Locate the cell with the specified text and output its [X, Y] center coordinate. 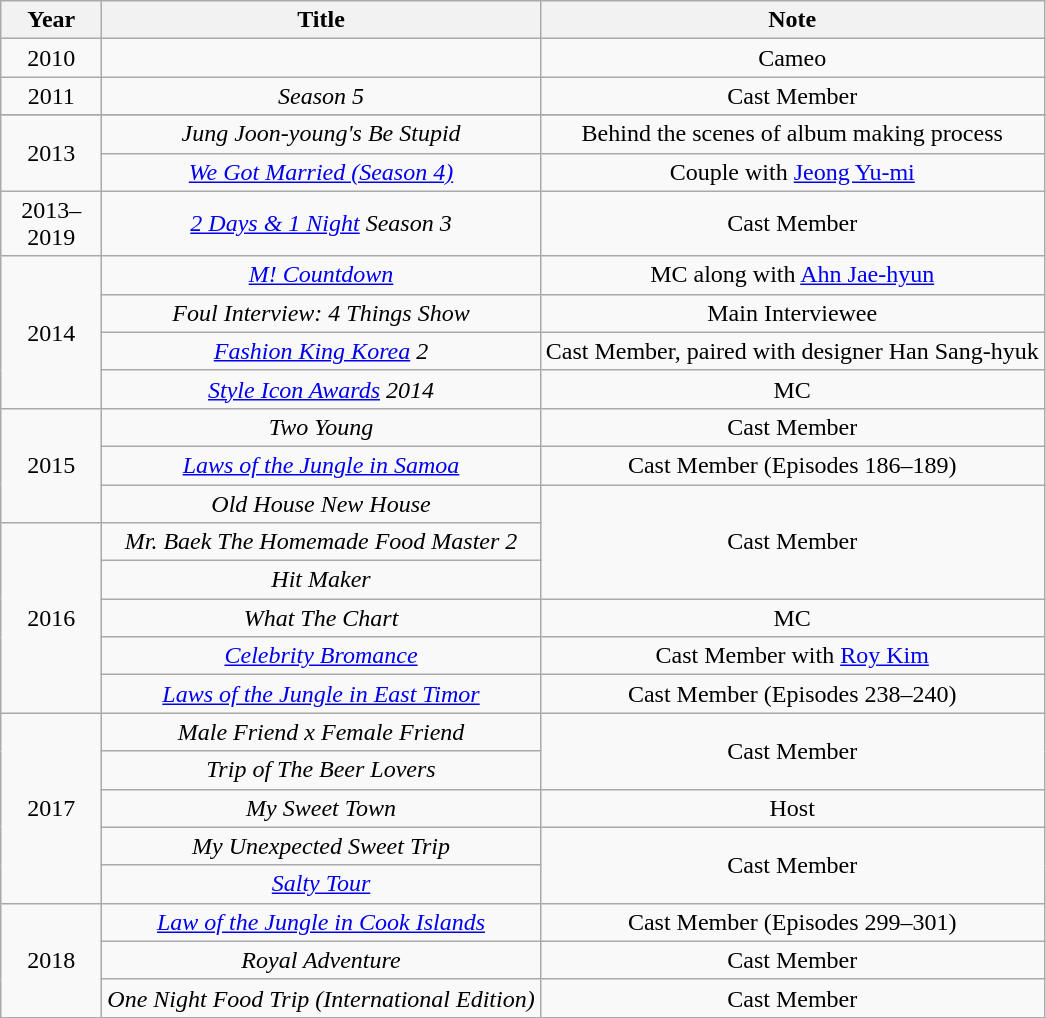
My Unexpected Sweet Trip [321, 846]
2016 [52, 618]
Jung Joon-young's Be Stupid [321, 134]
2011 [52, 96]
2013–2019 [52, 224]
Cast Member, paired with designer Han Sang-hyuk [792, 351]
2010 [52, 58]
MC along with Ahn Jae-hyun [792, 275]
Male Friend x Female Friend [321, 732]
Foul Interview: 4 Things Show [321, 313]
Note [792, 20]
Couple with Jeong Yu-mi [792, 172]
Trip of The Beer Lovers [321, 770]
Main Interviewee [792, 313]
2015 [52, 465]
Cast Member (Episodes 186–189) [792, 465]
Season 5 [321, 96]
2018 [52, 960]
Cameo [792, 58]
Laws of the Jungle in East Timor [321, 694]
Title [321, 20]
Two Young [321, 427]
2013 [52, 153]
2 Days & 1 Night Season 3 [321, 224]
2017 [52, 808]
2014 [52, 332]
One Night Food Trip (International Edition) [321, 998]
Cast Member with Roy Kim [792, 656]
My Sweet Town [321, 808]
Cast Member (Episodes 238–240) [792, 694]
Laws of the Jungle in Samoa [321, 465]
Law of the Jungle in Cook Islands [321, 922]
Cast Member (Episodes 299–301) [792, 922]
Style Icon Awards 2014 [321, 389]
Salty Tour [321, 884]
Old House New House [321, 503]
What The Chart [321, 618]
We Got Married (Season 4) [321, 172]
M! Countdown [321, 275]
Hit Maker [321, 580]
Mr. Baek The Homemade Food Master 2 [321, 542]
Fashion King Korea 2 [321, 351]
Year [52, 20]
Royal Adventure [321, 960]
Behind the scenes of album making process [792, 134]
Celebrity Bromance [321, 656]
Host [792, 808]
